Output the [X, Y] coordinate of the center of the cell containing the given text.  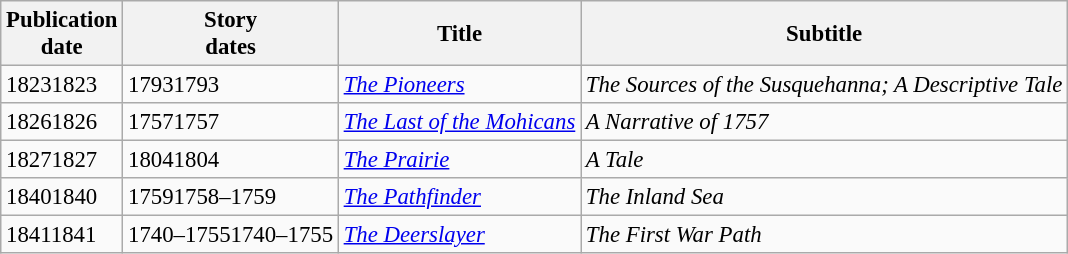
18271827 [62, 160]
The Last of the Mohicans [459, 122]
The Pioneers [459, 85]
A Tale [824, 160]
The First War Path [824, 235]
The Prairie [459, 160]
18261826 [62, 122]
18411841 [62, 235]
18041804 [231, 160]
18231823 [62, 85]
17931793 [231, 85]
A Narrative of 1757 [824, 122]
17591758–1759 [231, 197]
The Pathfinder [459, 197]
The Deerslayer [459, 235]
The Inland Sea [824, 197]
Subtitle [824, 34]
Storydates [231, 34]
17571757 [231, 122]
Publicationdate [62, 34]
The Sources of the Susquehanna; A Descriptive Tale [824, 85]
1740–17551740–1755 [231, 235]
Title [459, 34]
18401840 [62, 197]
